Locate the cell with the specified text and output its [X, Y] center coordinate. 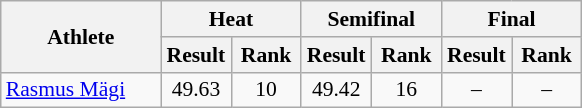
Athlete [81, 36]
16 [406, 90]
49.63 [196, 90]
Final [511, 19]
Semifinal [371, 19]
Heat [231, 19]
10 [266, 90]
49.42 [336, 90]
Rasmus Mägi [81, 90]
